From the cell containing the given text, extract its center point as (x, y) coordinate. 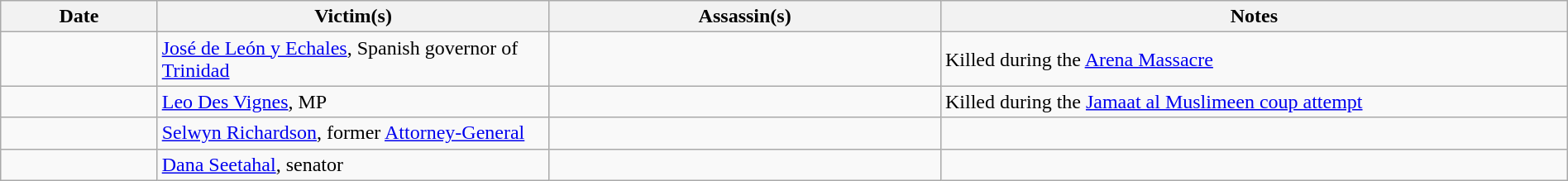
Date (79, 17)
José de León y Echales, Spanish governor of Trinidad (353, 60)
Victim(s) (353, 17)
Selwyn Richardson, former Attorney-General (353, 133)
Notes (1254, 17)
Dana Seetahal, senator (353, 164)
Assassin(s) (745, 17)
Leo Des Vignes, MP (353, 102)
Killed during the Arena Massacre (1254, 60)
Killed during the Jamaat al Muslimeen coup attempt (1254, 102)
